Search for the cell housing the specified text and yield its [X, Y] center coordinate. 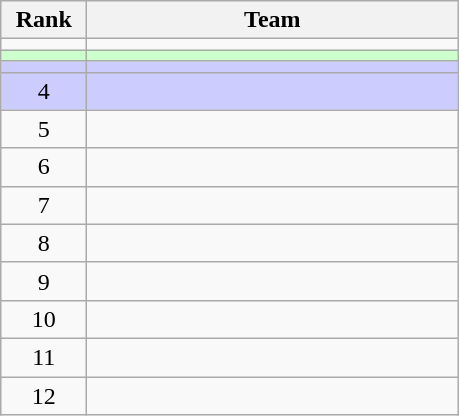
8 [44, 243]
9 [44, 281]
4 [44, 91]
10 [44, 319]
11 [44, 357]
Rank [44, 20]
5 [44, 129]
6 [44, 167]
12 [44, 395]
7 [44, 205]
Team [272, 20]
